Pinpoint the cell where the given text exists, returning its [X, Y] midpoint coordinate. 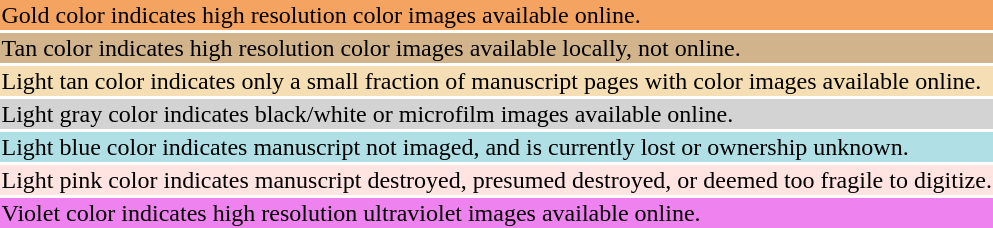
Gold color indicates high resolution color images available online. [496, 15]
Violet color indicates high resolution ultraviolet images available online. [496, 213]
Light tan color indicates only a small fraction of manuscript pages with color images available online. [496, 81]
Tan color indicates high resolution color images available locally, not online. [496, 48]
Light pink color indicates manuscript destroyed, presumed destroyed, or deemed too fragile to digitize. [496, 180]
Light blue color indicates manuscript not imaged, and is currently lost or ownership unknown. [496, 147]
Light gray color indicates black/white or microfilm images available online. [496, 114]
